Return the (X, Y) coordinate for the center point of the cell that contains the specified text.  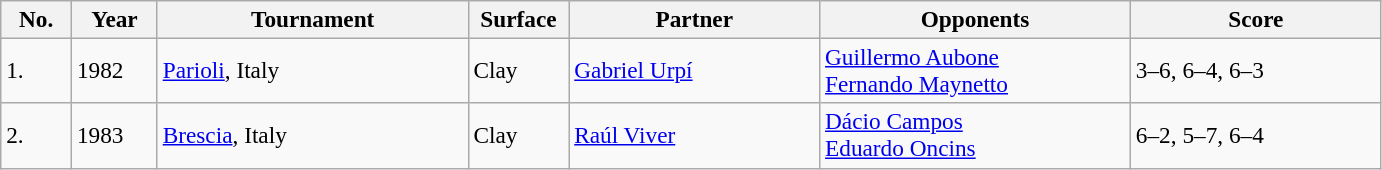
Year (115, 19)
1982 (115, 70)
Partner (694, 19)
Opponents (976, 19)
2. (36, 136)
Score (1256, 19)
1983 (115, 136)
Brescia, Italy (312, 136)
Dácio Campos Eduardo Oncins (976, 136)
Parioli, Italy (312, 70)
6–2, 5–7, 6–4 (1256, 136)
Tournament (312, 19)
Guillermo Aubone Fernando Maynetto (976, 70)
No. (36, 19)
Gabriel Urpí (694, 70)
1. (36, 70)
Raúl Viver (694, 136)
3–6, 6–4, 6–3 (1256, 70)
Surface (518, 19)
